Pinpoint the cell where the given text exists, returning its [x, y] midpoint coordinate. 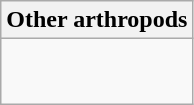
Other arthropods [97, 20]
